Determine the [x, y] coordinate at the center of the cell enclosing the given text.  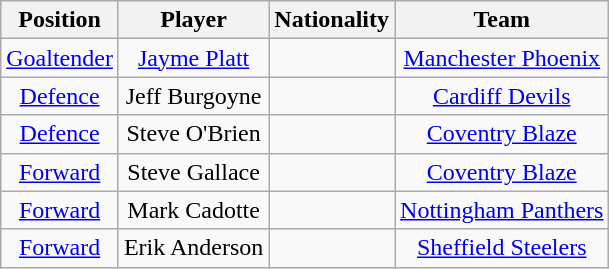
Manchester Phoenix [502, 58]
Nottingham Panthers [502, 210]
Mark Cadotte [193, 210]
Jayme Platt [193, 58]
Player [193, 20]
Position [60, 20]
Cardiff Devils [502, 96]
Steve O'Brien [193, 134]
Erik Anderson [193, 248]
Nationality [332, 20]
Jeff Burgoyne [193, 96]
Goaltender [60, 58]
Team [502, 20]
Steve Gallace [193, 172]
Sheffield Steelers [502, 248]
